Return the [x, y] coordinate for the center point of the cell that contains the specified text.  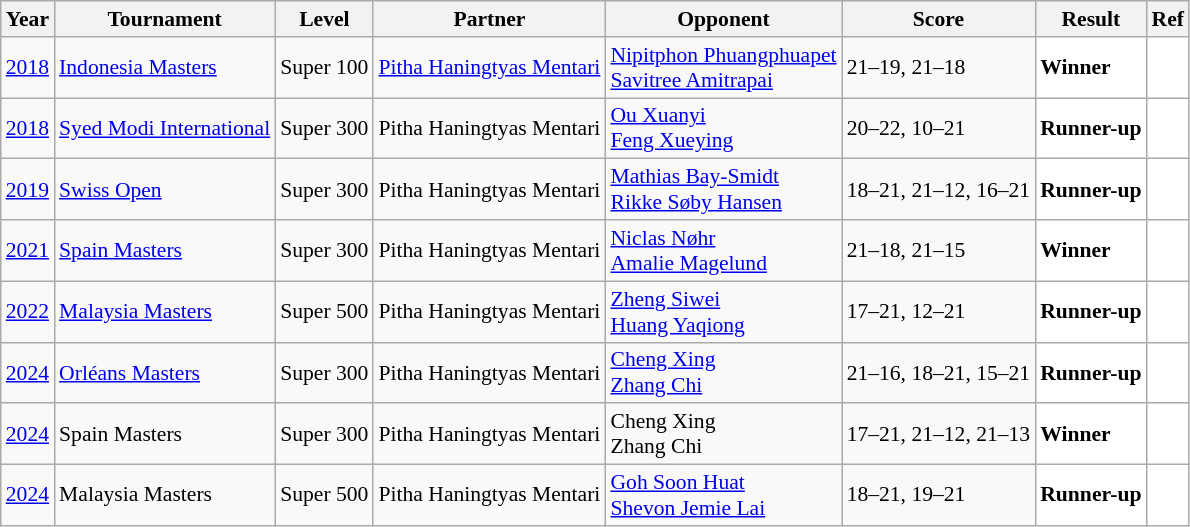
Partner [489, 19]
Result [1090, 19]
17–21, 12–21 [939, 312]
Nipitphon Phuangphuapet Savitree Amitrapai [723, 68]
Year [28, 19]
20–22, 10–21 [939, 128]
Syed Modi International [164, 128]
Ref [1168, 19]
21–16, 18–21, 15–21 [939, 372]
18–21, 19–21 [939, 496]
Opponent [723, 19]
Score [939, 19]
Indonesia Masters [164, 68]
Goh Soon Huat Shevon Jemie Lai [723, 496]
Niclas Nøhr Amalie Magelund [723, 250]
Mathias Bay-Smidt Rikke Søby Hansen [723, 190]
17–21, 21–12, 21–13 [939, 434]
2021 [28, 250]
Super 100 [324, 68]
Orléans Masters [164, 372]
Ou Xuanyi Feng Xueying [723, 128]
Tournament [164, 19]
21–18, 21–15 [939, 250]
2022 [28, 312]
Level [324, 19]
Swiss Open [164, 190]
Zheng Siwei Huang Yaqiong [723, 312]
18–21, 21–12, 16–21 [939, 190]
2019 [28, 190]
21–19, 21–18 [939, 68]
